Output the (X, Y) coordinate of the center of the cell containing the given text.  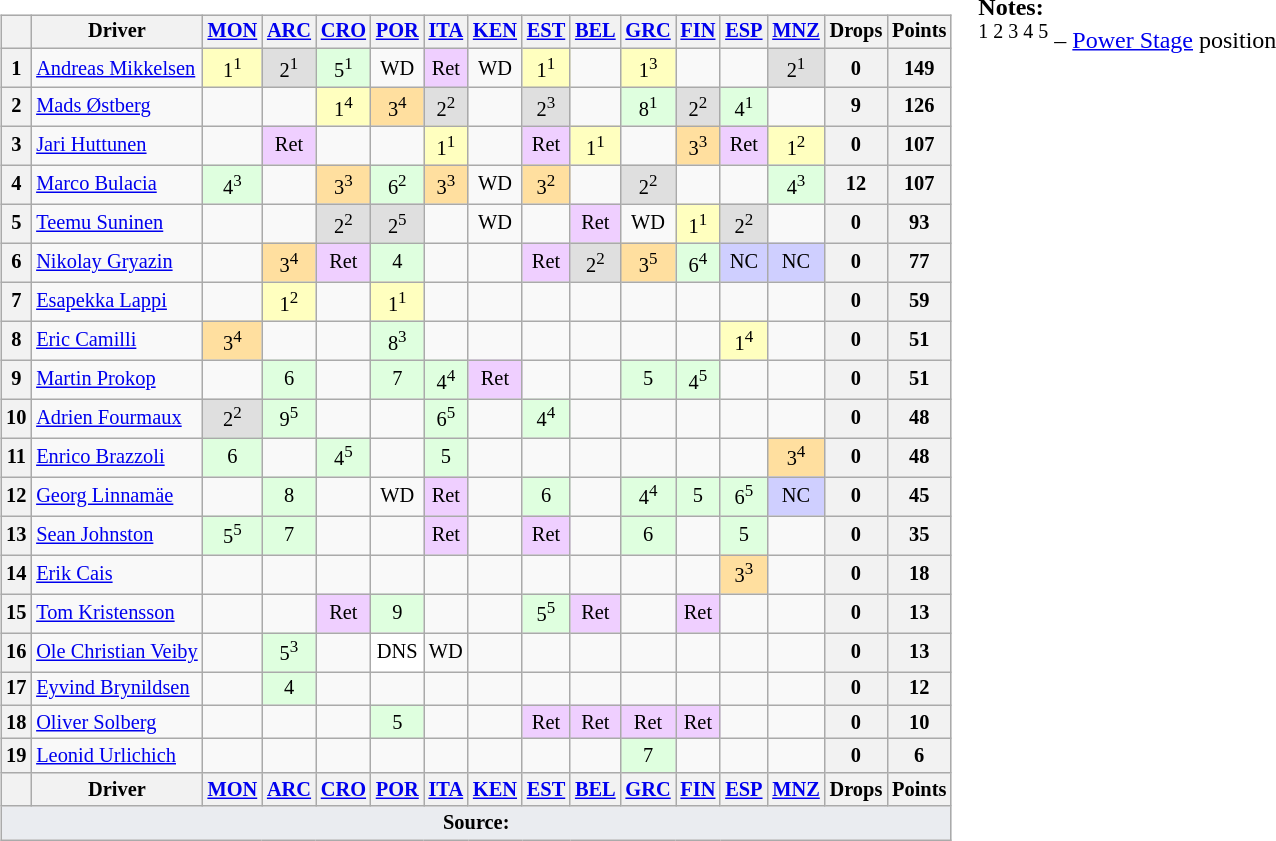
32 (546, 184)
Marco Bulacia (116, 184)
126 (919, 106)
77 (919, 262)
DNS (398, 652)
23 (546, 106)
17 (16, 689)
Andreas Mikkelsen (116, 68)
25 (398, 224)
149 (919, 68)
Eyvind Brynildsen (116, 689)
Esapekka Lappi (116, 302)
Georg Linnamäe (116, 496)
Oliver Solberg (116, 722)
64 (698, 262)
Nikolay Gryazin (116, 262)
81 (648, 106)
Source: (476, 823)
Eric Camilli (116, 340)
62 (398, 184)
Martin Prokop (116, 380)
59 (919, 302)
Leonid Urlichich (116, 756)
Teemu Suninen (116, 224)
Sean Johnston (116, 536)
53 (289, 652)
95 (289, 418)
Erik Cais (116, 574)
1 (16, 68)
Enrico Brazzoli (116, 458)
Tom Kristensson (116, 614)
15 (16, 614)
Adrien Fourmaux (116, 418)
Mads Østberg (116, 106)
16 (16, 652)
83 (398, 340)
Ole Christian Veiby (116, 652)
19 (16, 756)
93 (919, 224)
3 (16, 146)
Jari Huttunen (116, 146)
2 (16, 106)
41 (744, 106)
